Return (x, y) of the center of cell containing provided text 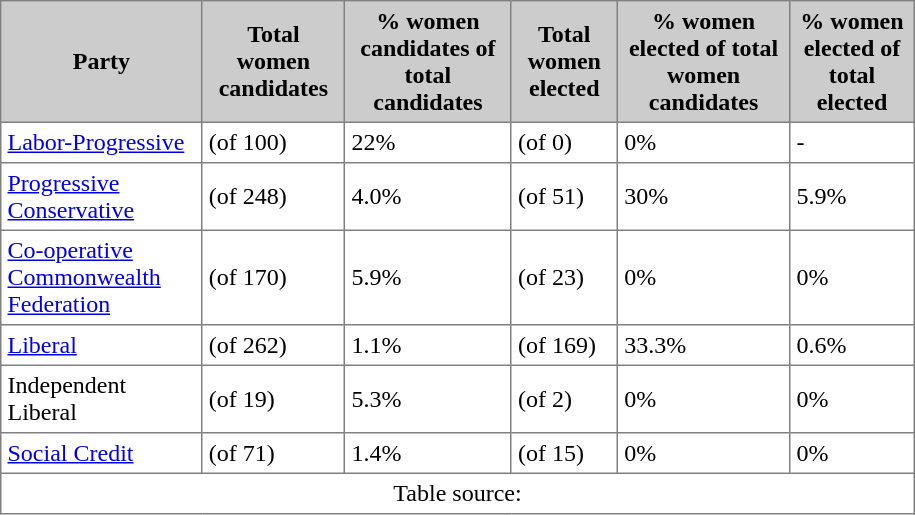
(of 0) (564, 142)
(of 169) (564, 345)
Table source: (458, 493)
33.3% (703, 345)
Progressive Conservative (102, 197)
(of 248) (274, 197)
Labor-Progressive (102, 142)
(of 170) (274, 277)
(of 262) (274, 345)
1.1% (428, 345)
(of 100) (274, 142)
Co-operative Commonwealth Federation (102, 277)
Independent Liberal (102, 399)
% women elected of total women candidates (703, 62)
(of 15) (564, 453)
Social Credit (102, 453)
% women candidates of total candidates (428, 62)
30% (703, 197)
(of 2) (564, 399)
- (852, 142)
5.3% (428, 399)
4.0% (428, 197)
(of 51) (564, 197)
1.4% (428, 453)
(of 71) (274, 453)
Party (102, 62)
(of 23) (564, 277)
% women elected of total elected (852, 62)
0.6% (852, 345)
Total women elected (564, 62)
(of 19) (274, 399)
22% (428, 142)
Liberal (102, 345)
Total women candidates (274, 62)
